Capture the cell that displays the provided text and extract its (x, y) central coordinate. 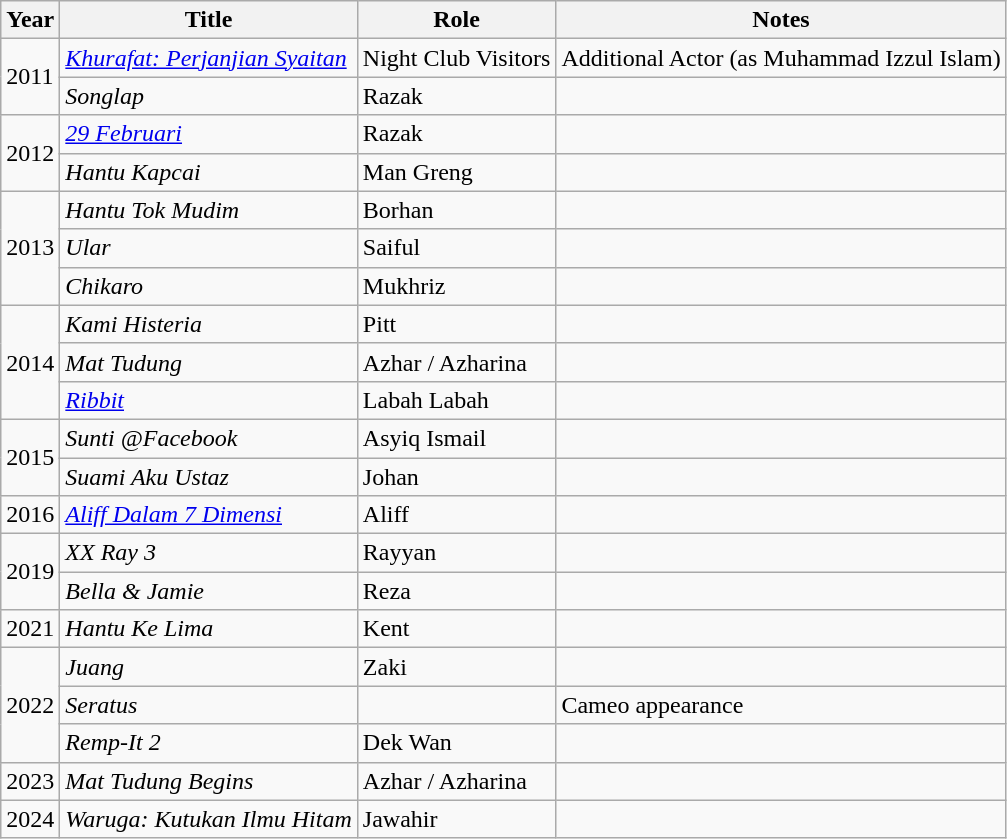
2014 (30, 362)
Notes (781, 20)
Zaki (456, 667)
2015 (30, 457)
2021 (30, 629)
2013 (30, 248)
Songlap (209, 96)
Role (456, 20)
Borhan (456, 210)
Reza (456, 591)
Jawahir (456, 819)
Hantu Kapcai (209, 172)
Juang (209, 667)
Saiful (456, 248)
Ribbit (209, 400)
Labah Labah (456, 400)
Cameo appearance (781, 705)
2011 (30, 77)
Aliff (456, 515)
Suami Aku Ustaz (209, 477)
2023 (30, 781)
Chikaro (209, 286)
2024 (30, 819)
Khurafat: Perjanjian Syaitan (209, 58)
Waruga: Kutukan Ilmu Hitam (209, 819)
2012 (30, 153)
2022 (30, 705)
Seratus (209, 705)
Night Club Visitors (456, 58)
Hantu Tok Mudim (209, 210)
Ular (209, 248)
2016 (30, 515)
Mukhriz (456, 286)
Aliff Dalam 7 Dimensi (209, 515)
Man Greng (456, 172)
Pitt (456, 324)
Year (30, 20)
29 Februari (209, 134)
2019 (30, 572)
Remp-It 2 (209, 743)
Hantu Ke Lima (209, 629)
Asyiq Ismail (456, 438)
Rayyan (456, 553)
Bella & Jamie (209, 591)
Kami Histeria (209, 324)
Johan (456, 477)
Sunti @Facebook (209, 438)
Kent (456, 629)
Additional Actor (as Muhammad Izzul Islam) (781, 58)
Mat Tudung Begins (209, 781)
Dek Wan (456, 743)
Mat Tudung (209, 362)
XX Ray 3 (209, 553)
Title (209, 20)
